For the text-containing cell, return its midpoint in [X, Y] coordinate format. 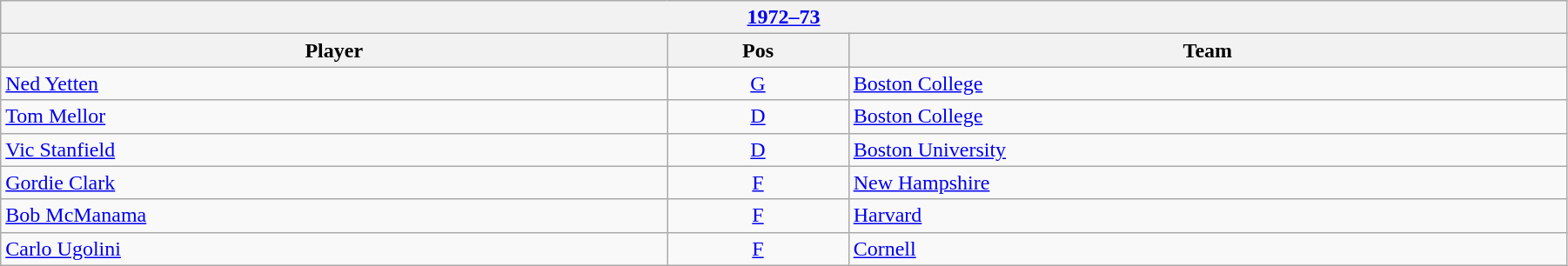
Tom Mellor [334, 116]
Team [1208, 50]
Boston University [1208, 150]
Gordie Clark [334, 183]
Cornell [1208, 249]
Harvard [1208, 216]
1972–73 [784, 17]
New Hampshire [1208, 183]
Pos [758, 50]
Carlo Ugolini [334, 249]
Ned Yetten [334, 83]
Bob McManama [334, 216]
Vic Stanfield [334, 150]
Player [334, 50]
G [758, 83]
